Locate the cell with the specified text and output its [X, Y] center coordinate. 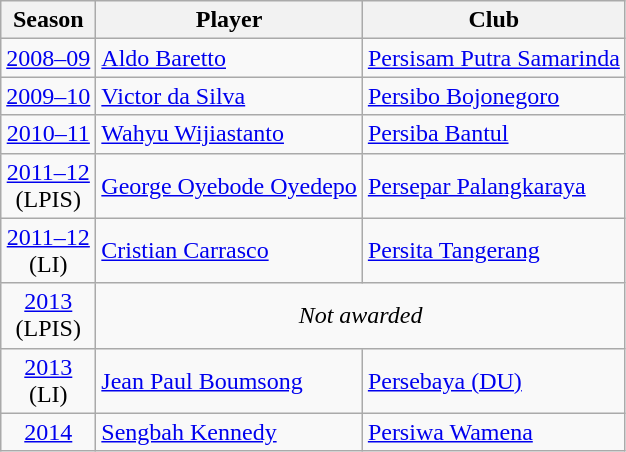
Season [48, 20]
Club [494, 20]
2008–09 [48, 58]
2013(LI) [48, 380]
2010–11 [48, 134]
2014 [48, 432]
Persiwa Wamena [494, 432]
Persisam Putra Samarinda [494, 58]
George Oyebode Oyedepo [230, 186]
Victor da Silva [230, 96]
Not awarded [361, 316]
2009–10 [48, 96]
Aldo Baretto [230, 58]
2013(LPIS) [48, 316]
Persibo Bojonegoro [494, 96]
Wahyu Wijiastanto [230, 134]
Persebaya (DU) [494, 380]
Sengbah Kennedy [230, 432]
Cristian Carrasco [230, 250]
Jean Paul Boumsong [230, 380]
2011–12(LI) [48, 250]
Player [230, 20]
Persiba Bantul [494, 134]
Persepar Palangkaraya [494, 186]
2011–12(LPIS) [48, 186]
Persita Tangerang [494, 250]
